Provide the (X, Y) coordinate of the cell's center where the given text is located.  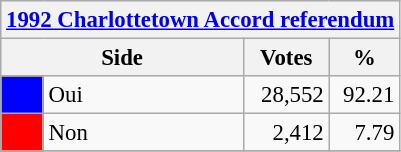
Oui (143, 95)
2,412 (286, 133)
7.79 (364, 133)
28,552 (286, 95)
% (364, 58)
Non (143, 133)
1992 Charlottetown Accord referendum (200, 20)
Votes (286, 58)
92.21 (364, 95)
Side (122, 58)
